Identify which cell holds the provided text, then report its [X, Y] central coordinate. 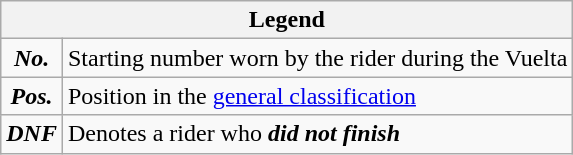
Position in the general classification [317, 96]
No. [32, 58]
DNF [32, 134]
Denotes a rider who did not finish [317, 134]
Starting number worn by the rider during the Vuelta [317, 58]
Pos. [32, 96]
Legend [287, 20]
